Pinpoint the cell where the given text exists, returning its [x, y] midpoint coordinate. 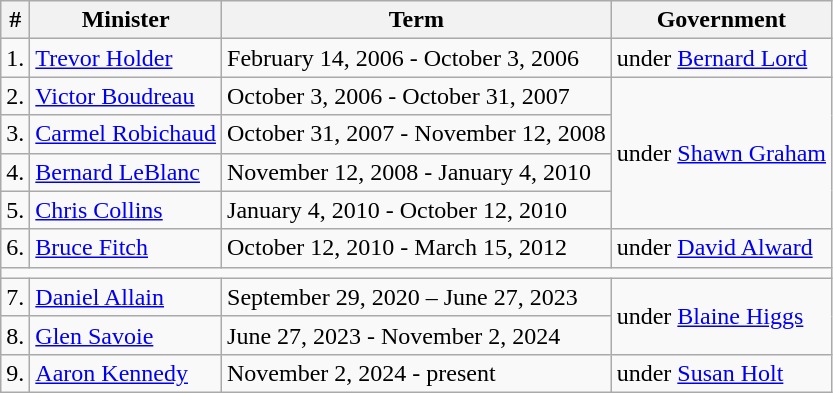
Victor Boudreau [126, 96]
under Bernard Lord [721, 58]
February 14, 2006 - October 3, 2006 [417, 58]
November 2, 2024 - present [417, 373]
7. [16, 297]
3. [16, 134]
September 29, 2020 – June 27, 2023 [417, 297]
8. [16, 335]
October 3, 2006 - October 31, 2007 [417, 96]
Glen Savoie [126, 335]
under Blaine Higgs [721, 316]
Minister [126, 20]
October 12, 2010 - March 15, 2012 [417, 248]
November 12, 2008 - January 4, 2010 [417, 172]
Carmel Robichaud [126, 134]
June 27, 2023 - November 2, 2024 [417, 335]
January 4, 2010 - October 12, 2010 [417, 210]
Bernard LeBlanc [126, 172]
2. [16, 96]
Trevor Holder [126, 58]
Government [721, 20]
under Shawn Graham [721, 153]
Aaron Kennedy [126, 373]
Term [417, 20]
# [16, 20]
5. [16, 210]
6. [16, 248]
Daniel Allain [126, 297]
October 31, 2007 - November 12, 2008 [417, 134]
Bruce Fitch [126, 248]
under David Alward [721, 248]
4. [16, 172]
Chris Collins [126, 210]
1. [16, 58]
under Susan Holt [721, 373]
9. [16, 373]
